Scan for the cell matching the given text and deliver its (X, Y) coordinate at center. 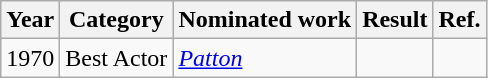
Ref. (460, 20)
Result (395, 20)
Patton (265, 58)
Category (116, 20)
Nominated work (265, 20)
1970 (30, 58)
Year (30, 20)
Best Actor (116, 58)
